Extract the (X, Y) coordinate from the center of the cell holding the provided text.  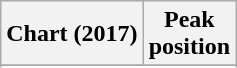
Peakposition (189, 34)
Chart (2017) (72, 34)
